Search for the cell housing the specified text and yield its [x, y] center coordinate. 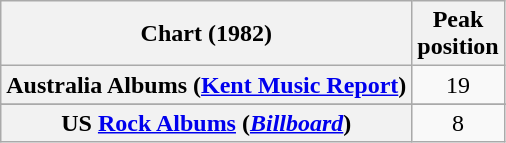
19 [458, 85]
US Rock Albums (Billboard) [206, 123]
Chart (1982) [206, 34]
8 [458, 123]
Peakposition [458, 34]
Australia Albums (Kent Music Report) [206, 85]
